Determine the (x, y) coordinate at the center of the cell enclosing the given text.  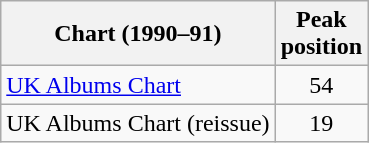
Peakposition (321, 34)
54 (321, 85)
19 (321, 123)
Chart (1990–91) (138, 34)
UK Albums Chart (reissue) (138, 123)
UK Albums Chart (138, 85)
